Scan for the cell matching the given text and deliver its (X, Y) coordinate at center. 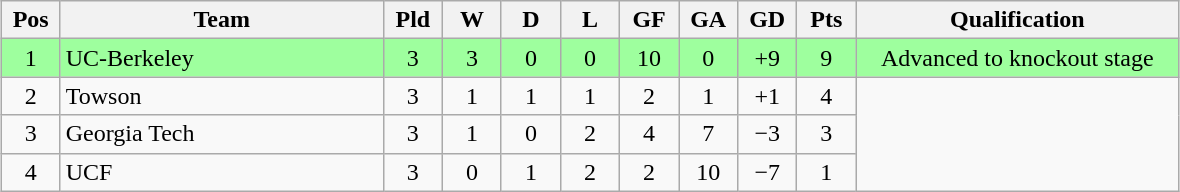
7 (708, 134)
UC-Berkeley (222, 58)
−7 (768, 172)
9 (826, 58)
Pos (30, 20)
+1 (768, 96)
Towson (222, 96)
D (530, 20)
Qualification (1018, 20)
Georgia Tech (222, 134)
Team (222, 20)
+9 (768, 58)
Advanced to knockout stage (1018, 58)
W (472, 20)
L (590, 20)
UCF (222, 172)
Pld (412, 20)
−3 (768, 134)
GA (708, 20)
GF (650, 20)
GD (768, 20)
Pts (826, 20)
